Scan for the cell matching the given text and deliver its (X, Y) coordinate at center. 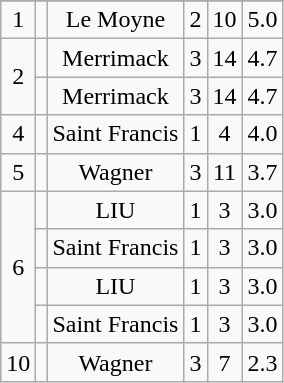
Le Moyne (116, 20)
3.7 (262, 172)
11 (224, 172)
5 (18, 172)
7 (224, 362)
5.0 (262, 20)
2.3 (262, 362)
4.0 (262, 134)
6 (18, 267)
